Identify which cell holds the provided text, then report its (x, y) central coordinate. 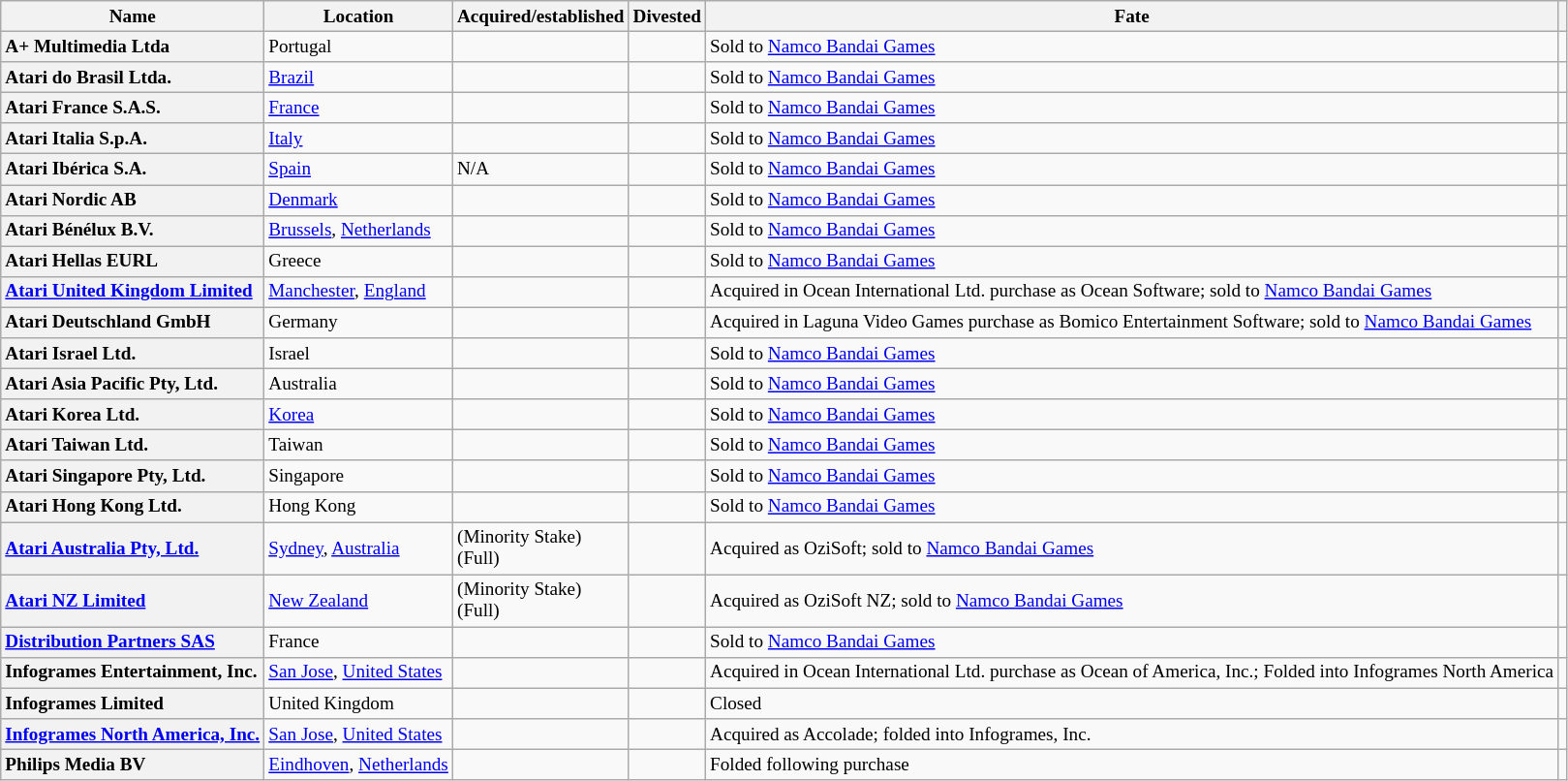
Atari Australia Pty, Ltd. (133, 547)
Folded following purchase (1132, 765)
Acquired/established (540, 16)
Atari Bénélux B.V. (133, 231)
Hong Kong (358, 507)
A+ Multimedia Ltda (133, 47)
Spain (358, 170)
Brazil (358, 78)
Atari France S.A.S. (133, 108)
Atari do Brasil Ltda. (133, 78)
Italy (358, 139)
Denmark (358, 200)
Greece (358, 262)
Korea (358, 415)
Fate (1132, 16)
Atari Italia S.p.A. (133, 139)
Atari Asia Pacific Pty, Ltd. (133, 384)
Germany (358, 323)
Location (358, 16)
Singapore (358, 476)
Atari Deutschland GmbH (133, 323)
Acquired as Accolade; folded into Infogrames, Inc. (1132, 734)
N/A (540, 170)
Acquired in Ocean International Ltd. purchase as Ocean Software; sold to Namco Bandai Games (1132, 292)
Atari Taiwan Ltd. (133, 446)
Israel (358, 354)
Atari Hong Kong Ltd. (133, 507)
Australia (358, 384)
Brussels, Netherlands (358, 231)
Atari Nordic AB (133, 200)
Infogrames Limited (133, 703)
Acquired in Laguna Video Games purchase as Bomico Entertainment Software; sold to Namco Bandai Games (1132, 323)
Atari NZ Limited (133, 601)
Philips Media BV (133, 765)
Sydney, Australia (358, 547)
United Kingdom (358, 703)
Name (133, 16)
Atari United Kingdom Limited (133, 292)
Atari Ibérica S.A. (133, 170)
Atari Singapore Pty, Ltd. (133, 476)
Acquired as OziSoft NZ; sold to Namco Bandai Games (1132, 601)
Distribution Partners SAS (133, 642)
Taiwan (358, 446)
Atari Israel Ltd. (133, 354)
Portugal (358, 47)
New Zealand (358, 601)
Acquired as OziSoft; sold to Namco Bandai Games (1132, 547)
Atari Korea Ltd. (133, 415)
Divested (667, 16)
Eindhoven, Netherlands (358, 765)
Manchester, England (358, 292)
Infogrames North America, Inc. (133, 734)
Closed (1132, 703)
Infogrames Entertainment, Inc. (133, 672)
Acquired in Ocean International Ltd. purchase as Ocean of America, Inc.; Folded into Infogrames North America (1132, 672)
Atari Hellas EURL (133, 262)
